For the text-containing cell, return its midpoint in [x, y] coordinate format. 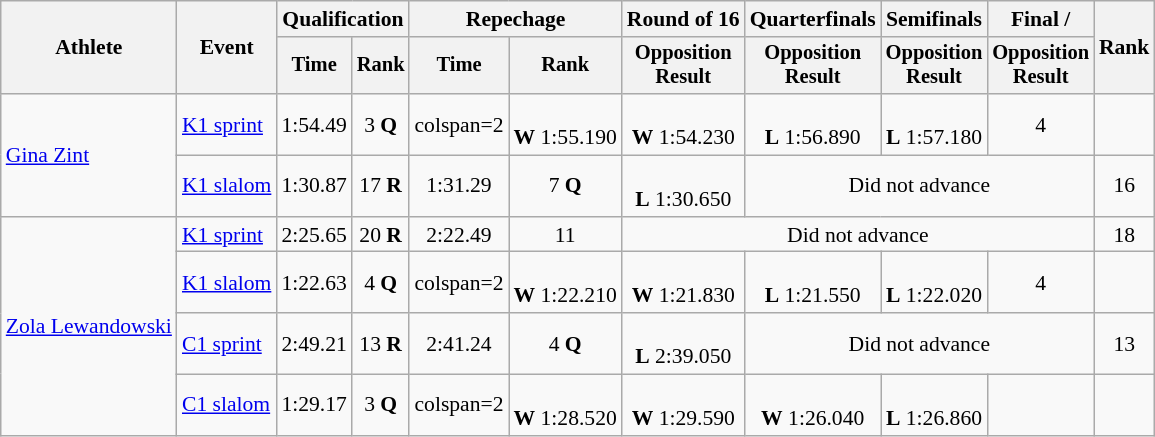
W 1:29.590 [684, 406]
2:41.24 [458, 344]
2:22.49 [458, 235]
W 1:21.830 [684, 282]
C1 slalom [226, 406]
11 [566, 235]
7 Q [566, 186]
Athlete [89, 48]
W 1:22.210 [566, 282]
13 R [381, 344]
Gina Zint [89, 155]
L 2:39.050 [684, 344]
1:22.63 [314, 282]
1:54.49 [314, 124]
L 1:30.650 [684, 186]
17 R [381, 186]
Round of 16 [684, 19]
L 1:56.890 [813, 124]
Repechage [515, 19]
13 [1124, 344]
2:49.21 [314, 344]
Qualification [342, 19]
1:31.29 [458, 186]
W 1:54.230 [684, 124]
20 R [381, 235]
W 1:55.190 [566, 124]
1:30.87 [314, 186]
L 1:57.180 [934, 124]
16 [1124, 186]
L 1:22.020 [934, 282]
L 1:26.860 [934, 406]
Event [226, 48]
Quarterfinals [813, 19]
W 1:28.520 [566, 406]
18 [1124, 235]
L 1:21.550 [813, 282]
2:25.65 [314, 235]
W 1:26.040 [813, 406]
Final / [1040, 19]
Zola Lewandowski [89, 326]
Semifinals [934, 19]
1:29.17 [314, 406]
C1 sprint [226, 344]
